Detect which cell encompasses the target text, then output its [X, Y] center coordinate. 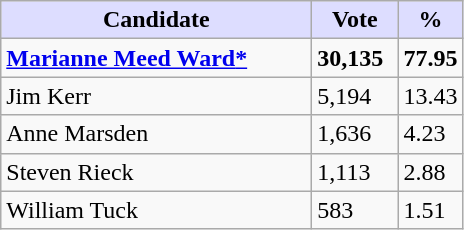
Candidate [156, 20]
Vote [355, 20]
30,135 [355, 58]
1.51 [430, 210]
Jim Kerr [156, 96]
Steven Rieck [156, 172]
1,636 [355, 134]
Marianne Meed Ward* [156, 58]
1,113 [355, 172]
5,194 [355, 96]
Anne Marsden [156, 134]
77.95 [430, 58]
2.88 [430, 172]
583 [355, 210]
William Tuck [156, 210]
4.23 [430, 134]
13.43 [430, 96]
% [430, 20]
